Find where the given text appears and provide that cell's center as [X, Y] coordinate. 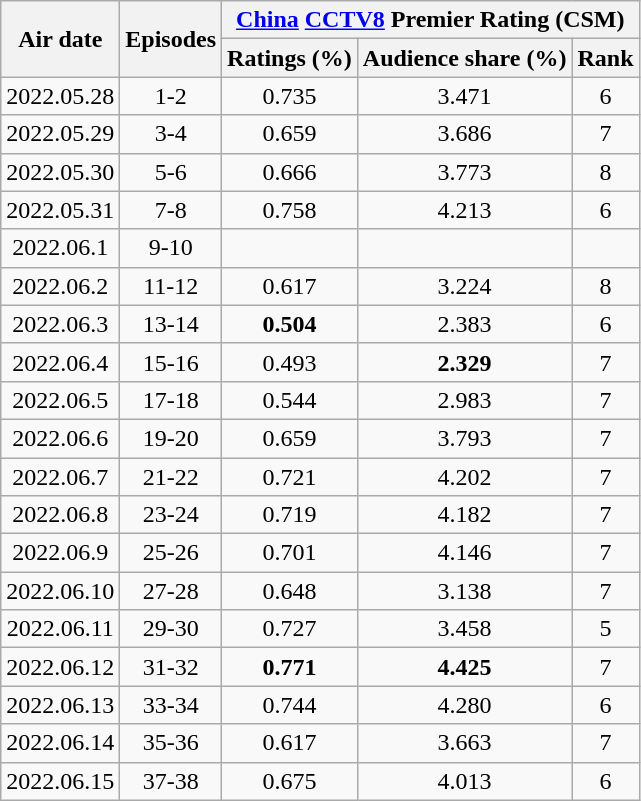
Air date [60, 39]
17-18 [171, 400]
2022.06.7 [60, 477]
5-6 [171, 172]
0.504 [290, 324]
3.773 [464, 172]
9-10 [171, 248]
2022.06.8 [60, 515]
0.771 [290, 667]
2022.06.11 [60, 629]
29-30 [171, 629]
31-32 [171, 667]
China CCTV8 Premier Rating (CSM) [430, 20]
4.146 [464, 553]
2022.06.12 [60, 667]
2022.06.3 [60, 324]
2022.06.2 [60, 286]
2022.06.1 [60, 248]
0.721 [290, 477]
2022.06.13 [60, 705]
0.735 [290, 96]
2022.06.6 [60, 438]
7-8 [171, 210]
3.686 [464, 134]
27-28 [171, 591]
3.471 [464, 96]
1-2 [171, 96]
5 [606, 629]
2022.05.31 [60, 210]
2022.06.4 [60, 362]
2022.05.30 [60, 172]
2.983 [464, 400]
0.666 [290, 172]
4.213 [464, 210]
Ratings (%) [290, 58]
3.138 [464, 591]
3-4 [171, 134]
2.383 [464, 324]
13-14 [171, 324]
2022.05.28 [60, 96]
4.182 [464, 515]
11-12 [171, 286]
15-16 [171, 362]
0.544 [290, 400]
2022.06.14 [60, 743]
4.202 [464, 477]
0.701 [290, 553]
3.663 [464, 743]
4.013 [464, 781]
3.793 [464, 438]
37-38 [171, 781]
3.224 [464, 286]
0.758 [290, 210]
3.458 [464, 629]
2022.06.15 [60, 781]
0.493 [290, 362]
Audience share (%) [464, 58]
2022.06.10 [60, 591]
0.744 [290, 705]
4.280 [464, 705]
0.719 [290, 515]
2022.06.9 [60, 553]
0.675 [290, 781]
23-24 [171, 515]
35-36 [171, 743]
4.425 [464, 667]
2.329 [464, 362]
2022.06.5 [60, 400]
21-22 [171, 477]
2022.05.29 [60, 134]
25-26 [171, 553]
0.648 [290, 591]
0.727 [290, 629]
Rank [606, 58]
19-20 [171, 438]
33-34 [171, 705]
Episodes [171, 39]
